Output the [X, Y] coordinate of the center of the cell containing the given text.  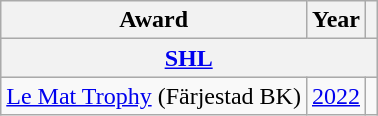
2022 [336, 96]
Le Mat Trophy (Färjestad BK) [154, 96]
Year [336, 20]
Award [154, 20]
SHL [189, 58]
